Search for the cell housing the specified text and yield its [x, y] center coordinate. 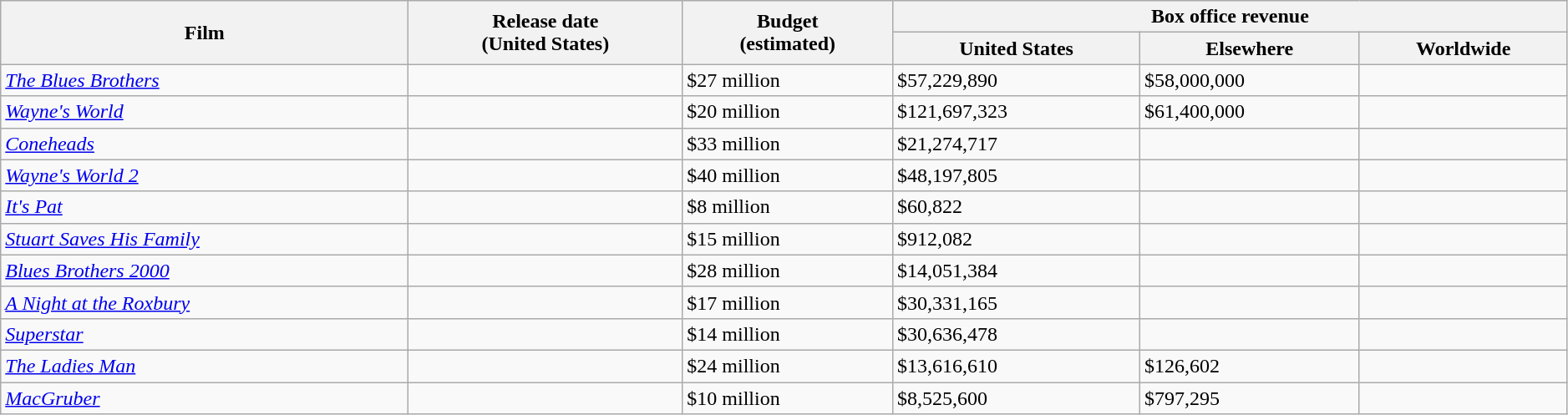
$30,331,165 [1017, 302]
$24 million [788, 366]
$28 million [788, 271]
Elsewhere [1250, 48]
$797,295 [1250, 398]
$21,274,717 [1017, 144]
$27 million [788, 80]
$10 million [788, 398]
$40 million [788, 175]
$48,197,805 [1017, 175]
Release date(United States) [546, 33]
The Blues Brothers [205, 80]
$61,400,000 [1250, 112]
$17 million [788, 302]
$30,636,478 [1017, 334]
United States [1017, 48]
Coneheads [205, 144]
Worldwide [1464, 48]
A Night at the Roxbury [205, 302]
Superstar [205, 334]
$14,051,384 [1017, 271]
$13,616,610 [1017, 366]
Film [205, 33]
It's Pat [205, 207]
Wayne's World 2 [205, 175]
$14 million [788, 334]
$15 million [788, 239]
Blues Brothers 2000 [205, 271]
$20 million [788, 112]
$57,229,890 [1017, 80]
$121,697,323 [1017, 112]
$8,525,600 [1017, 398]
The Ladies Man [205, 366]
$8 million [788, 207]
Box office revenue [1231, 17]
Wayne's World [205, 112]
$126,602 [1250, 366]
$33 million [788, 144]
MacGruber [205, 398]
$58,000,000 [1250, 80]
Stuart Saves His Family [205, 239]
$60,822 [1017, 207]
Budget(estimated) [788, 33]
$912,082 [1017, 239]
